Locate the cell with the specified text and output its [x, y] center coordinate. 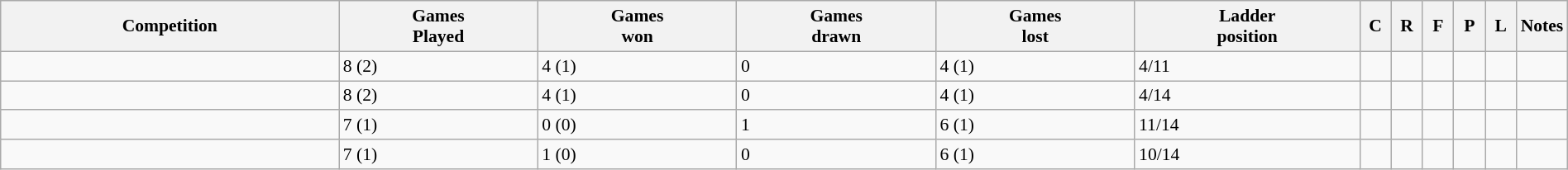
R [1407, 26]
Gameslost [1035, 26]
Gamesdrawn [837, 26]
L [1501, 26]
C [1375, 26]
P [1470, 26]
Competition [170, 26]
1 (0) [637, 154]
4/11 [1247, 66]
Ladderposition [1247, 26]
4/14 [1247, 96]
10/14 [1247, 154]
GamesPlayed [438, 26]
0 (0) [637, 125]
1 [837, 125]
Notes [1542, 26]
11/14 [1247, 125]
F [1438, 26]
Gameswon [637, 26]
